For the text-containing cell, return its midpoint in [X, Y] coordinate format. 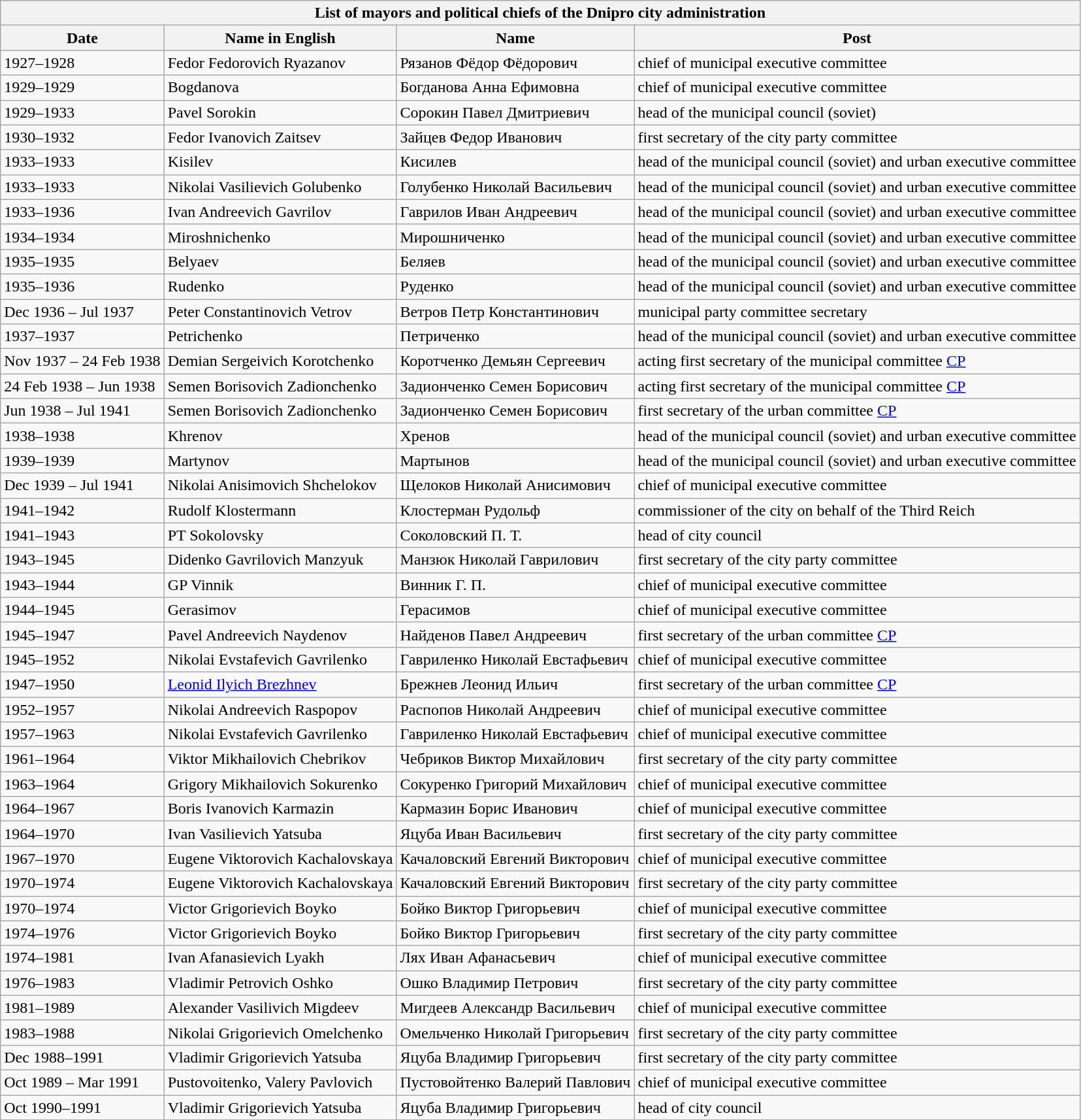
Pavel Andreevich Naydenov [280, 634]
Nikolai Grigorievich Omelchenko [280, 1032]
1933–1936 [82, 212]
Oct 1989 – Mar 1991 [82, 1082]
Nikolai Vasilievich Golubenko [280, 187]
Клостерман Рудольф [515, 510]
commissioner of the city on behalf of the Third Reich [857, 510]
Miroshnichenko [280, 237]
1976–1983 [82, 983]
Омельченко Николай Григорьевич [515, 1032]
Rudenko [280, 286]
Ветров Петр Константинович [515, 312]
1945–1952 [82, 659]
Пустовойтенко Валерий Павлович [515, 1082]
Kisilev [280, 162]
1935–1935 [82, 261]
1943–1945 [82, 560]
1939–1939 [82, 461]
1937–1937 [82, 337]
Богданова Анна Ефимовна [515, 88]
Peter Constantinovich Vetrov [280, 312]
Ivan Afanasievich Lyakh [280, 958]
Найденов Павел Андреевич [515, 634]
GP Vinnik [280, 585]
Rudolf Klostermann [280, 510]
Name [515, 38]
1943–1944 [82, 585]
Dec 1936 – Jul 1937 [82, 312]
Мигдеев Александр Васильевич [515, 1008]
Мирошниченко [515, 237]
Khrenov [280, 436]
Сокуренко Григорий Михайлович [515, 784]
1927–1928 [82, 63]
Рязанов Фёдор Фёдорович [515, 63]
Руденко [515, 286]
Oct 1990–1991 [82, 1108]
1974–1981 [82, 958]
Nov 1937 – 24 Feb 1938 [82, 361]
List of mayors and political chiefs of the Dnipro city administration [540, 13]
24 Feb 1938 – Jun 1938 [82, 386]
1952–1957 [82, 709]
Gerasimov [280, 610]
Jun 1938 – Jul 1941 [82, 411]
Fedor Ivanovich Zaitsev [280, 137]
Коротченко Демьян Сергеевич [515, 361]
1964–1967 [82, 809]
Didenko Gavrilovich Manzyuk [280, 560]
Nikolai Anisimovich Shchelokov [280, 486]
Зайцев Федор Иванович [515, 137]
Name in English [280, 38]
1947–1950 [82, 684]
1935–1936 [82, 286]
Dec 1939 – Jul 1941 [82, 486]
Petrichenko [280, 337]
1981–1989 [82, 1008]
Петриченко [515, 337]
Беляев [515, 261]
1941–1943 [82, 535]
Leonid Ilyich Brezhnev [280, 684]
Grigory Mikhailovich Sokurenko [280, 784]
Date [82, 38]
Vladimir Petrovich Oshko [280, 983]
Alexander Vasilivich Migdeev [280, 1008]
Брежнев Леонид Ильич [515, 684]
Мартынов [515, 461]
1938–1938 [82, 436]
Fedor Fedorovich Ryazanov [280, 63]
1974–1976 [82, 933]
1983–1988 [82, 1032]
1957–1963 [82, 734]
Герасимов [515, 610]
Demian Sergeivich Korotchenko [280, 361]
Винник Г. П. [515, 585]
municipal party committee secretary [857, 312]
Pustovoitenko, Valery Pavlovich [280, 1082]
1967–1970 [82, 859]
Манзюк Николай Гаврилович [515, 560]
Чебриков Виктор Михайлович [515, 759]
Кармазин Борис Иванович [515, 809]
Ivan Andreevich Gavrilov [280, 212]
Распопов Николай Андреевич [515, 709]
Кисилев [515, 162]
Dec 1988–1991 [82, 1057]
Ivan Vasilievich Yatsuba [280, 834]
1929–1933 [82, 112]
Голубенко Николай Васильевич [515, 187]
Гаврилов Иван Андреевич [515, 212]
head of the municipal council (soviet) [857, 112]
Nikolai Andreevich Raspopov [280, 709]
Яцуба Иван Васильевич [515, 834]
Лях Иван Афанасьевич [515, 958]
1941–1942 [82, 510]
Post [857, 38]
Belyaev [280, 261]
Щелоков Николай Анисимович [515, 486]
Pavel Sorokin [280, 112]
Boris Ivanovich Karmazin [280, 809]
1961–1964 [82, 759]
1945–1947 [82, 634]
Viktor Mikhailovich Chebrikov [280, 759]
1930–1932 [82, 137]
1934–1934 [82, 237]
1944–1945 [82, 610]
PT Sokolovsky [280, 535]
1963–1964 [82, 784]
1964–1970 [82, 834]
Хренов [515, 436]
Соколовский П. Т. [515, 535]
Сорокин Павел Дмитриевич [515, 112]
Martynov [280, 461]
1929–1929 [82, 88]
Ошко Владимир Петрович [515, 983]
Bogdanova [280, 88]
